Locate the cell with the specified text and output its (x, y) center coordinate. 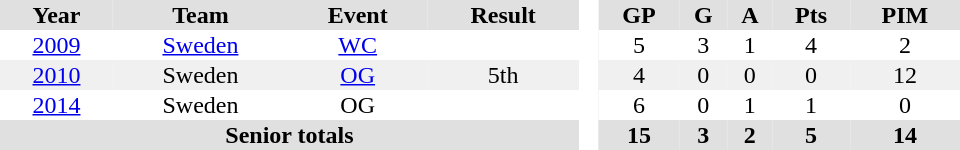
5th (502, 75)
Pts (811, 15)
PIM (905, 15)
2009 (56, 45)
Senior totals (290, 135)
6 (639, 105)
2010 (56, 75)
Team (200, 15)
2014 (56, 105)
14 (905, 135)
Year (56, 15)
A (750, 15)
G (703, 15)
15 (639, 135)
GP (639, 15)
WC (358, 45)
Result (502, 15)
Event (358, 15)
12 (905, 75)
